Pinpoint the cell where the given text exists, returning its (x, y) midpoint coordinate. 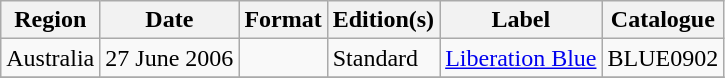
Liberation Blue (521, 58)
Australia (50, 58)
Label (521, 20)
Date (170, 20)
Format (283, 20)
Region (50, 20)
Edition(s) (383, 20)
Catalogue (663, 20)
Standard (383, 58)
27 June 2006 (170, 58)
BLUE0902 (663, 58)
